Extract the [x, y] coordinate from the center of the cell holding the provided text.  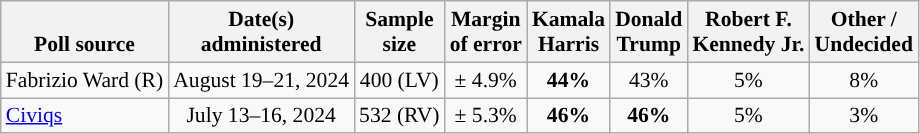
Civiqs [84, 116]
532 (RV) [400, 116]
KamalaHarris [568, 32]
Other /Undecided [864, 32]
DonaldTrump [648, 32]
400 (LV) [400, 80]
43% [648, 80]
Date(s)administered [261, 32]
Fabrizio Ward (R) [84, 80]
Poll source [84, 32]
44% [568, 80]
Robert F.Kennedy Jr. [748, 32]
August 19–21, 2024 [261, 80]
± 4.9% [486, 80]
8% [864, 80]
3% [864, 116]
Samplesize [400, 32]
July 13–16, 2024 [261, 116]
Marginof error [486, 32]
± 5.3% [486, 116]
